Return [x, y] of the center of cell containing provided text 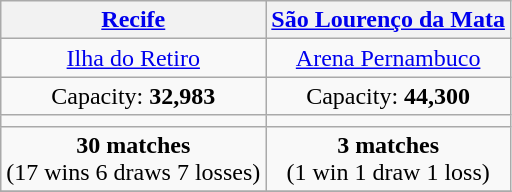
Ilha do Retiro [134, 58]
3 matches(1 win 1 draw 1 loss) [388, 158]
São Lourenço da Mata [388, 20]
30 matches(17 wins 6 draws 7 losses) [134, 158]
Capacity: 44,300 [388, 96]
Arena Pernambuco [388, 58]
Capacity: 32,983 [134, 96]
Recife [134, 20]
